Return [X, Y] of the center of cell containing provided text 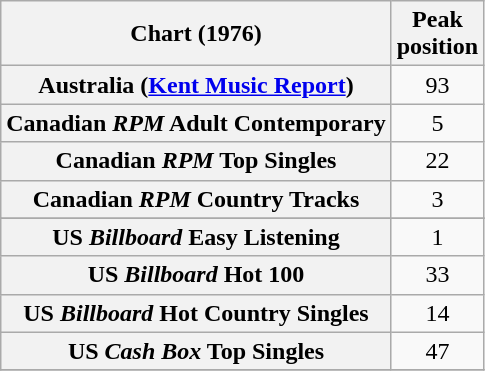
Chart (1976) [196, 34]
US Cash Box Top Singles [196, 351]
Canadian RPM Adult Contemporary [196, 123]
3 [437, 199]
33 [437, 275]
14 [437, 313]
Canadian RPM Country Tracks [196, 199]
22 [437, 161]
1 [437, 237]
Peakposition [437, 34]
US Billboard Hot Country Singles [196, 313]
5 [437, 123]
US Billboard Hot 100 [196, 275]
US Billboard Easy Listening [196, 237]
Canadian RPM Top Singles [196, 161]
93 [437, 85]
47 [437, 351]
Australia (Kent Music Report) [196, 85]
